Determine the (X, Y) coordinate at the center of the cell enclosing the given text.  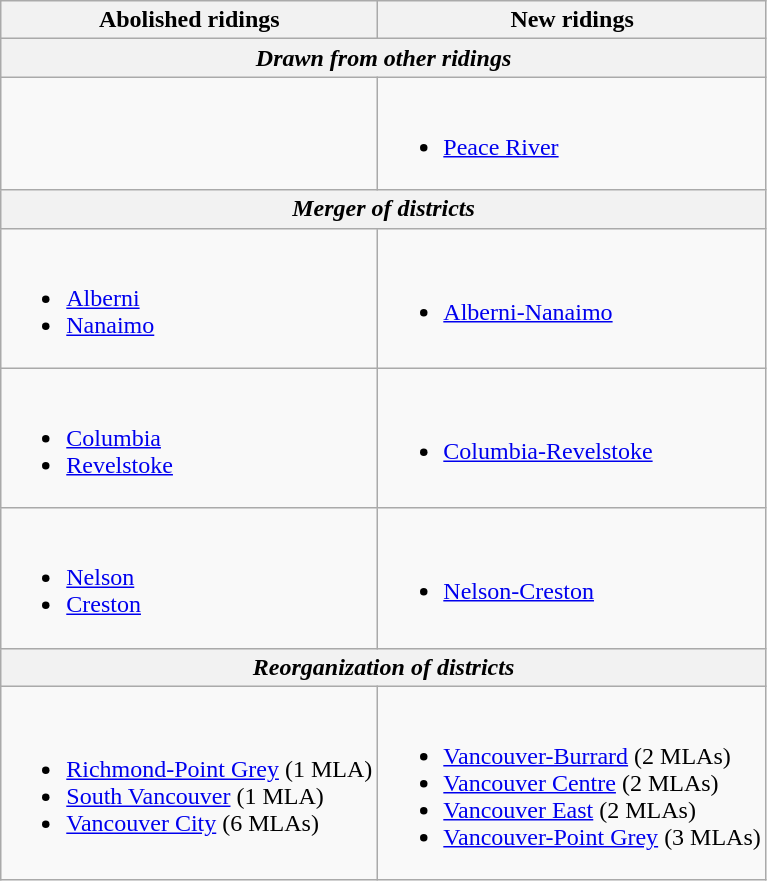
Abolished ridings (190, 20)
Peace River (572, 134)
New ridings (572, 20)
Alberni-Nanaimo (572, 298)
Drawn from other ridings (384, 58)
AlberniNanaimo (190, 298)
Reorganization of districts (384, 667)
Columbia-Revelstoke (572, 438)
ColumbiaRevelstoke (190, 438)
Vancouver-Burrard (2 MLAs)Vancouver Centre (2 MLAs)Vancouver East (2 MLAs)Vancouver-Point Grey (3 MLAs) (572, 783)
NelsonCreston (190, 578)
Richmond-Point Grey (1 MLA)South Vancouver (1 MLA)Vancouver City (6 MLAs) (190, 783)
Merger of districts (384, 209)
Nelson-Creston (572, 578)
